Determine the (x, y) coordinate at the center of the cell enclosing the given text.  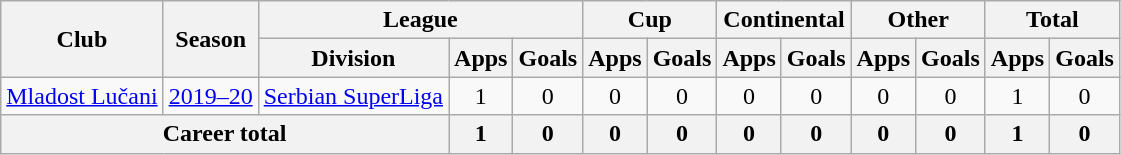
Other (918, 20)
Continental (784, 20)
Season (210, 39)
Mladost Lučani (82, 96)
Career total (225, 134)
Total (1052, 20)
2019–20 (210, 96)
League (420, 20)
Cup (650, 20)
Serbian SuperLiga (353, 96)
Club (82, 39)
Division (353, 58)
